Search for the cell housing the specified text and yield its [X, Y] center coordinate. 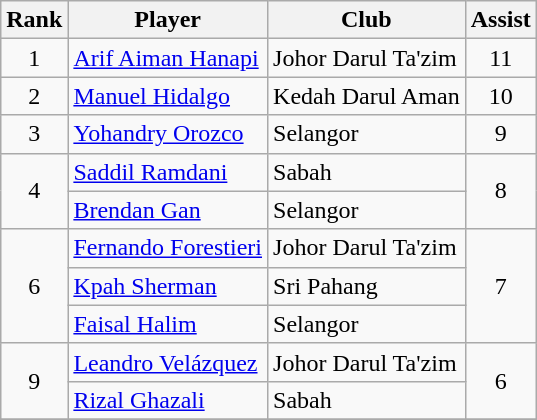
4 [34, 191]
7 [500, 286]
Rizal Ghazali [168, 400]
Player [168, 20]
10 [500, 96]
Kpah Sherman [168, 286]
Sri Pahang [367, 286]
11 [500, 58]
Arif Aiman Hanapi [168, 58]
Fernando Forestieri [168, 248]
Assist [500, 20]
Kedah Darul Aman [367, 96]
Yohandry Orozco [168, 134]
3 [34, 134]
Leandro Velázquez [168, 362]
Rank [34, 20]
Brendan Gan [168, 210]
Saddil Ramdani [168, 172]
2 [34, 96]
8 [500, 191]
Faisal Halim [168, 324]
Club [367, 20]
1 [34, 58]
Manuel Hidalgo [168, 96]
